Capture the cell that displays the provided text and extract its (x, y) central coordinate. 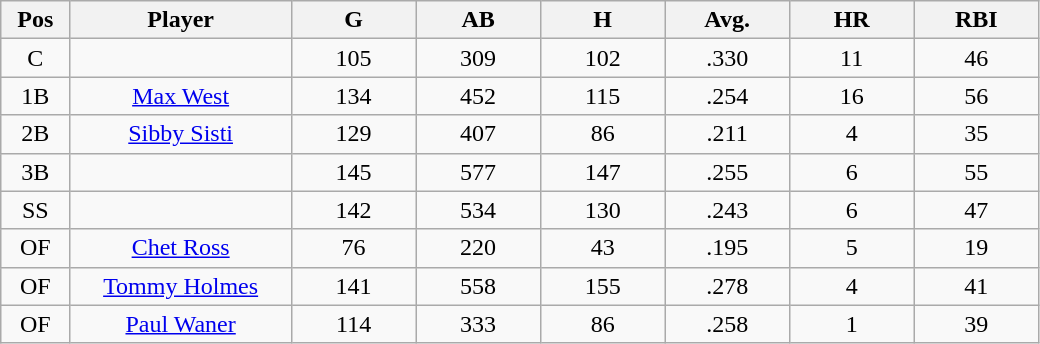
RBI (976, 20)
.255 (728, 172)
Avg. (728, 20)
55 (976, 172)
43 (602, 248)
Max West (180, 96)
1 (852, 324)
35 (976, 134)
5 (852, 248)
577 (478, 172)
3B (36, 172)
147 (602, 172)
G (354, 20)
Tommy Holmes (180, 286)
.195 (728, 248)
HR (852, 20)
Pos (36, 20)
134 (354, 96)
C (36, 58)
115 (602, 96)
452 (478, 96)
.243 (728, 210)
.254 (728, 96)
39 (976, 324)
19 (976, 248)
.258 (728, 324)
129 (354, 134)
Chet Ross (180, 248)
76 (354, 248)
2B (36, 134)
105 (354, 58)
.278 (728, 286)
H (602, 20)
AB (478, 20)
46 (976, 58)
145 (354, 172)
.330 (728, 58)
333 (478, 324)
47 (976, 210)
1B (36, 96)
407 (478, 134)
534 (478, 210)
41 (976, 286)
102 (602, 58)
130 (602, 210)
Player (180, 20)
56 (976, 96)
141 (354, 286)
11 (852, 58)
558 (478, 286)
155 (602, 286)
.211 (728, 134)
142 (354, 210)
220 (478, 248)
114 (354, 324)
309 (478, 58)
Sibby Sisti (180, 134)
SS (36, 210)
Paul Waner (180, 324)
16 (852, 96)
